Detect which cell encompasses the target text, then output its [x, y] center coordinate. 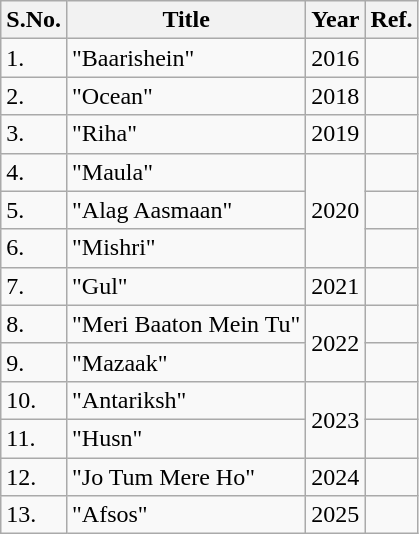
Ref. [392, 20]
1. [34, 58]
12. [34, 477]
8. [34, 324]
"Afsos" [186, 515]
"Gul" [186, 286]
"Baarishein" [186, 58]
6. [34, 248]
11. [34, 438]
13. [34, 515]
2021 [336, 286]
"Riha" [186, 134]
2019 [336, 134]
2024 [336, 477]
"Maula" [186, 172]
Title [186, 20]
"Ocean" [186, 96]
2016 [336, 58]
7. [34, 286]
"Meri Baaton Mein Tu" [186, 324]
4. [34, 172]
2020 [336, 210]
10. [34, 400]
2. [34, 96]
3. [34, 134]
2018 [336, 96]
"Antariksh" [186, 400]
"Mazaak" [186, 362]
2025 [336, 515]
5. [34, 210]
S.No. [34, 20]
2022 [336, 343]
"Jo Tum Mere Ho" [186, 477]
9. [34, 362]
"Husn" [186, 438]
2023 [336, 419]
Year [336, 20]
"Alag Aasmaan" [186, 210]
"Mishri" [186, 248]
